For the text-containing cell, return its midpoint in (X, Y) coordinate format. 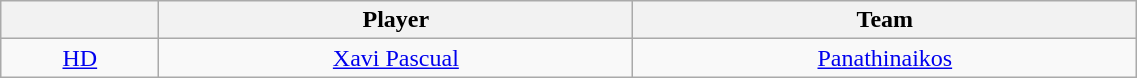
HD (80, 58)
Team (885, 20)
Panathinaikos (885, 58)
Player (396, 20)
Xavi Pascual (396, 58)
